Return [X, Y] of the center of cell containing provided text 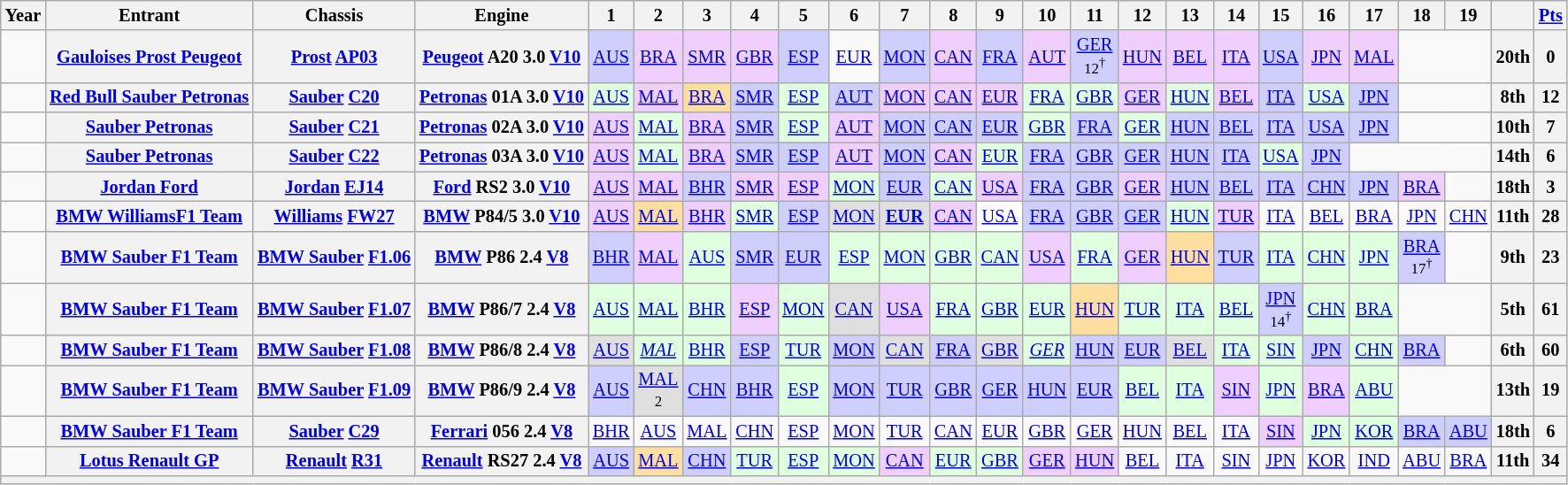
Gauloises Prost Peugeot [149, 57]
4 [754, 15]
Chassis [334, 15]
Red Bull Sauber Petronas [149, 97]
Entrant [149, 15]
Pts [1550, 15]
Sauber C20 [334, 97]
Jordan EJ14 [334, 187]
BMW P86/7 2.4 V8 [502, 310]
6th [1513, 350]
BMW P86 2.4 V8 [502, 257]
Ferrari 056 2.4 V8 [502, 431]
2 [658, 15]
16 [1327, 15]
Prost AP03 [334, 57]
13 [1190, 15]
Sauber C21 [334, 127]
BMW WilliamsF1 Team [149, 216]
Petronas 03A 3.0 V10 [502, 157]
Petronas 01A 3.0 V10 [502, 97]
Sauber C22 [334, 157]
BMW P86/8 2.4 V8 [502, 350]
14 [1236, 15]
11 [1095, 15]
13th [1513, 390]
Engine [502, 15]
9 [1000, 15]
MAL2 [658, 390]
8th [1513, 97]
5th [1513, 310]
14th [1513, 157]
BMW Sauber F1.08 [334, 350]
5 [803, 15]
17 [1373, 15]
JPN14† [1280, 310]
60 [1550, 350]
Peugeot A20 3.0 V10 [502, 57]
Renault R31 [334, 461]
BMW Sauber F1.09 [334, 390]
BRA17† [1421, 257]
10 [1047, 15]
23 [1550, 257]
IND [1373, 461]
BMW P86/9 2.4 V8 [502, 390]
Lotus Renault GP [149, 461]
20th [1513, 57]
9th [1513, 257]
0 [1550, 57]
Renault RS27 2.4 V8 [502, 461]
61 [1550, 310]
1 [611, 15]
8 [954, 15]
34 [1550, 461]
15 [1280, 15]
10th [1513, 127]
Ford RS2 3.0 V10 [502, 187]
Jordan Ford [149, 187]
BMW P84/5 3.0 V10 [502, 216]
GER12† [1095, 57]
BMW Sauber F1.07 [334, 310]
Petronas 02A 3.0 V10 [502, 127]
28 [1550, 216]
BMW Sauber F1.06 [334, 257]
18 [1421, 15]
Williams FW27 [334, 216]
Year [23, 15]
Sauber C29 [334, 431]
